Output the (X, Y) coordinate of the center of the cell containing the given text.  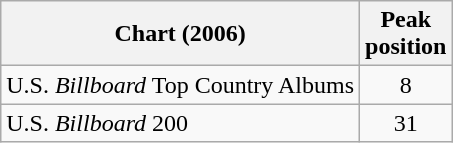
U.S. Billboard Top Country Albums (180, 85)
Chart (2006) (180, 34)
Peakposition (406, 34)
8 (406, 85)
31 (406, 123)
U.S. Billboard 200 (180, 123)
